Return [X, Y] of the center of cell containing provided text 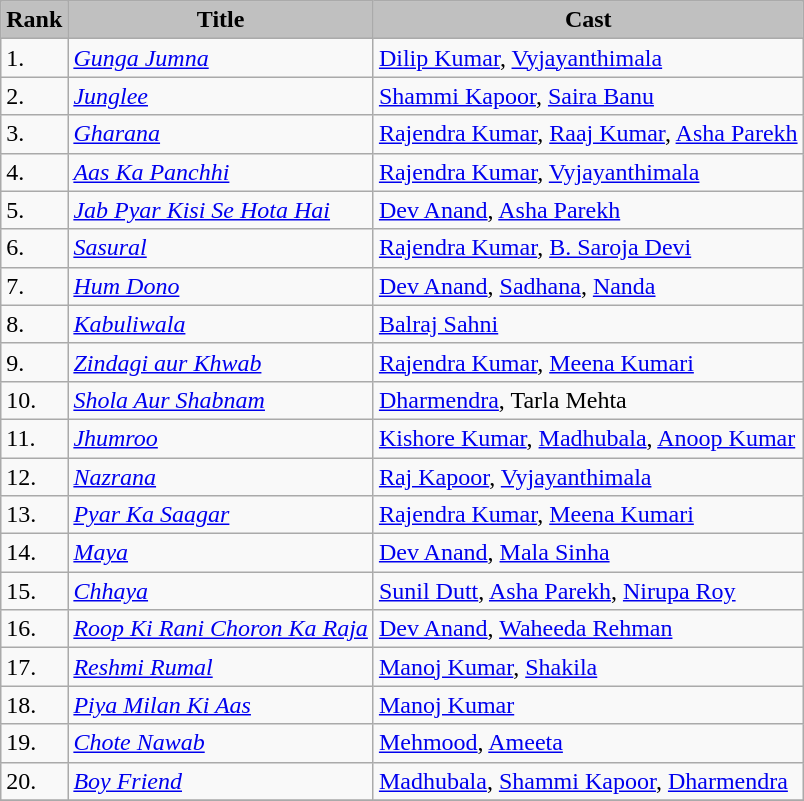
19. [34, 743]
18. [34, 705]
Shammi Kapoor, Saira Banu [588, 96]
16. [34, 629]
Dev Anand, Asha Parekh [588, 210]
Jab Pyar Kisi Se Hota Hai [221, 210]
Rank [34, 20]
Piya Milan Ki Aas [221, 705]
Boy Friend [221, 781]
Shola Aur Shabnam [221, 400]
Dilip Kumar, Vyjayanthimala [588, 58]
Dharmendra, Tarla Mehta [588, 400]
20. [34, 781]
Manoj Kumar, Shakila [588, 667]
Kabuliwala [221, 324]
Sunil Dutt, Asha Parekh, Nirupa Roy [588, 591]
17. [34, 667]
Zindagi aur Khwab [221, 362]
12. [34, 477]
1. [34, 58]
Jhumroo [221, 438]
13. [34, 515]
7. [34, 286]
Title [221, 20]
11. [34, 438]
14. [34, 553]
5. [34, 210]
Hum Dono [221, 286]
Dev Anand, Sadhana, Nanda [588, 286]
Mehmood, Ameeta [588, 743]
Manoj Kumar [588, 705]
Aas Ka Panchhi [221, 172]
Kishore Kumar, Madhubala, Anoop Kumar [588, 438]
Cast [588, 20]
Maya [221, 553]
Gunga Jumna [221, 58]
Sasural [221, 248]
Pyar Ka Saagar [221, 515]
Junglee [221, 96]
15. [34, 591]
4. [34, 172]
Raj Kapoor, Vyjayanthimala [588, 477]
Chote Nawab [221, 743]
Gharana [221, 134]
Dev Anand, Waheeda Rehman [588, 629]
Rajendra Kumar, Vyjayanthimala [588, 172]
Roop Ki Rani Choron Ka Raja [221, 629]
Nazrana [221, 477]
6. [34, 248]
3. [34, 134]
8. [34, 324]
Madhubala, Shammi Kapoor, Dharmendra [588, 781]
2. [34, 96]
Chhaya [221, 591]
Rajendra Kumar, B. Saroja Devi [588, 248]
9. [34, 362]
Rajendra Kumar, Raaj Kumar, Asha Parekh [588, 134]
Balraj Sahni [588, 324]
Dev Anand, Mala Sinha [588, 553]
10. [34, 400]
Reshmi Rumal [221, 667]
